Return the [x, y] coordinate for the center point of the cell that contains the specified text.  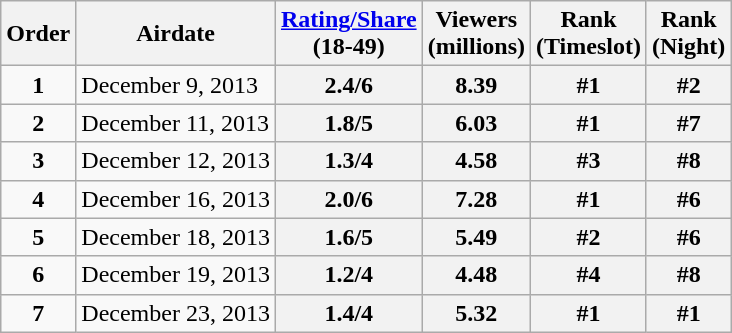
Rating/Share(18-49) [348, 34]
1.2/4 [348, 275]
5.32 [476, 313]
7 [38, 313]
1 [38, 85]
1.3/4 [348, 161]
1.4/4 [348, 313]
4 [38, 199]
December 19, 2013 [176, 275]
December 16, 2013 [176, 199]
Viewers(millions) [476, 34]
Rank(Night) [688, 34]
Rank(Timeslot) [589, 34]
2.0/6 [348, 199]
4.58 [476, 161]
December 23, 2013 [176, 313]
5.49 [476, 237]
Airdate [176, 34]
Order [38, 34]
December 11, 2013 [176, 123]
December 12, 2013 [176, 161]
2.4/6 [348, 85]
6 [38, 275]
5 [38, 237]
8.39 [476, 85]
7.28 [476, 199]
December 18, 2013 [176, 237]
#4 [589, 275]
#3 [589, 161]
#7 [688, 123]
3 [38, 161]
6.03 [476, 123]
1.6/5 [348, 237]
2 [38, 123]
December 9, 2013 [176, 85]
1.8/5 [348, 123]
4.48 [476, 275]
